Find where the given text appears and provide that cell's center as [X, Y] coordinate. 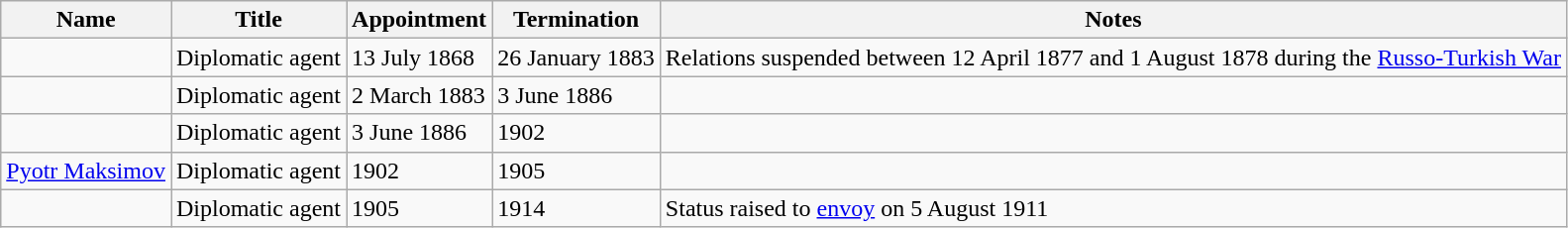
2 March 1883 [420, 95]
Status raised to envoy on 5 August 1911 [1113, 208]
1914 [576, 208]
26 January 1883 [576, 57]
Termination [576, 20]
Appointment [420, 20]
Name [86, 20]
Pyotr Maksimov [86, 171]
13 July 1868 [420, 57]
Relations suspended between 12 April 1877 and 1 August 1878 during the Russo-Turkish War [1113, 57]
Notes [1113, 20]
Title [258, 20]
